For the text-containing cell, return its midpoint in [x, y] coordinate format. 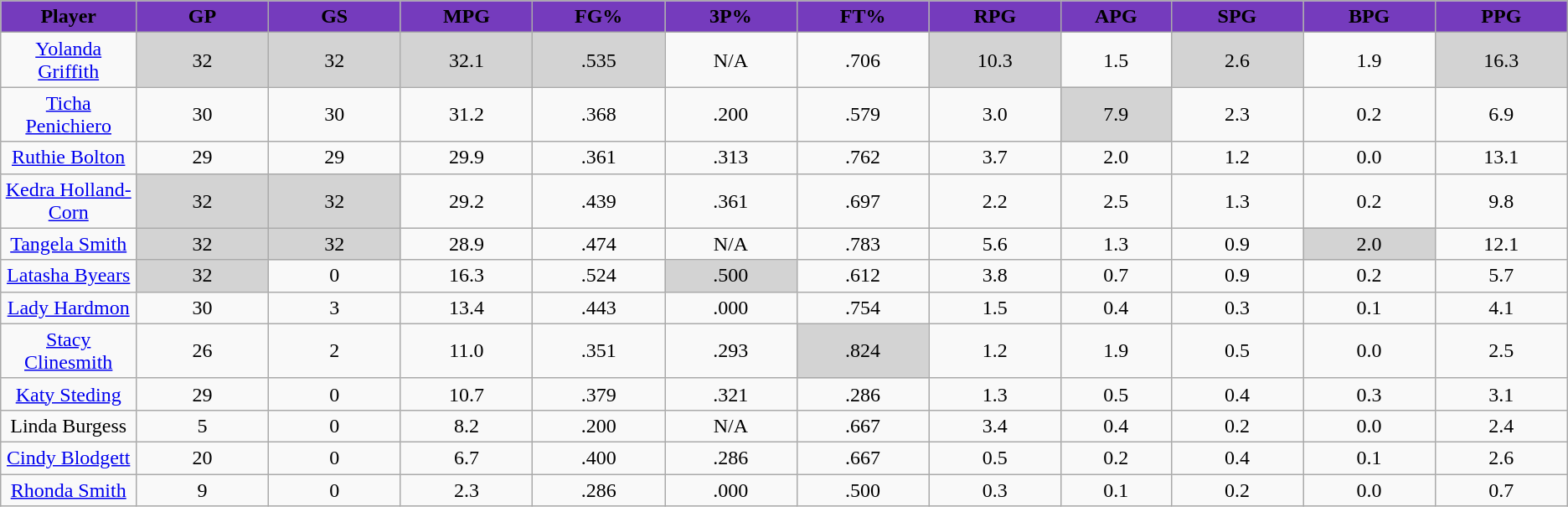
FG% [599, 17]
MPG [467, 17]
Player [69, 17]
13.1 [1501, 158]
.379 [599, 394]
Lady Hardmon [69, 308]
Kedra Holland-Corn [69, 201]
.535 [599, 60]
2.4 [1501, 426]
.439 [599, 201]
Linda Burgess [69, 426]
3P% [731, 17]
.754 [863, 308]
12.1 [1501, 244]
.368 [599, 114]
29.2 [467, 201]
Stacy Clinesmith [69, 350]
9.8 [1501, 201]
GS [334, 17]
.579 [863, 114]
3.1 [1501, 394]
.783 [863, 244]
5.7 [1501, 276]
3.4 [995, 426]
32.1 [467, 60]
5 [203, 426]
9 [203, 490]
2.2 [995, 201]
28.9 [467, 244]
5.6 [995, 244]
Latasha Byears [69, 276]
.443 [599, 308]
.706 [863, 60]
.824 [863, 350]
3 [334, 308]
.612 [863, 276]
10.7 [467, 394]
7.9 [1116, 114]
GP [203, 17]
.762 [863, 158]
26 [203, 350]
SPG [1237, 17]
29.9 [467, 158]
Yolanda Griffith [69, 60]
FT% [863, 17]
3.8 [995, 276]
.697 [863, 201]
3.7 [995, 158]
Ruthie Bolton [69, 158]
RPG [995, 17]
APG [1116, 17]
.400 [599, 458]
20 [203, 458]
2 [334, 350]
Katy Steding [69, 394]
11.0 [467, 350]
Tangela Smith [69, 244]
10.3 [995, 60]
.524 [599, 276]
8.2 [467, 426]
PPG [1501, 17]
4.1 [1501, 308]
.321 [731, 394]
31.2 [467, 114]
6.9 [1501, 114]
13.4 [467, 308]
Rhonda Smith [69, 490]
3.0 [995, 114]
Cindy Blodgett [69, 458]
6.7 [467, 458]
.474 [599, 244]
BPG [1369, 17]
.293 [731, 350]
Ticha Penichiero [69, 114]
.351 [599, 350]
.313 [731, 158]
